For the text-containing cell, return its midpoint in (X, Y) coordinate format. 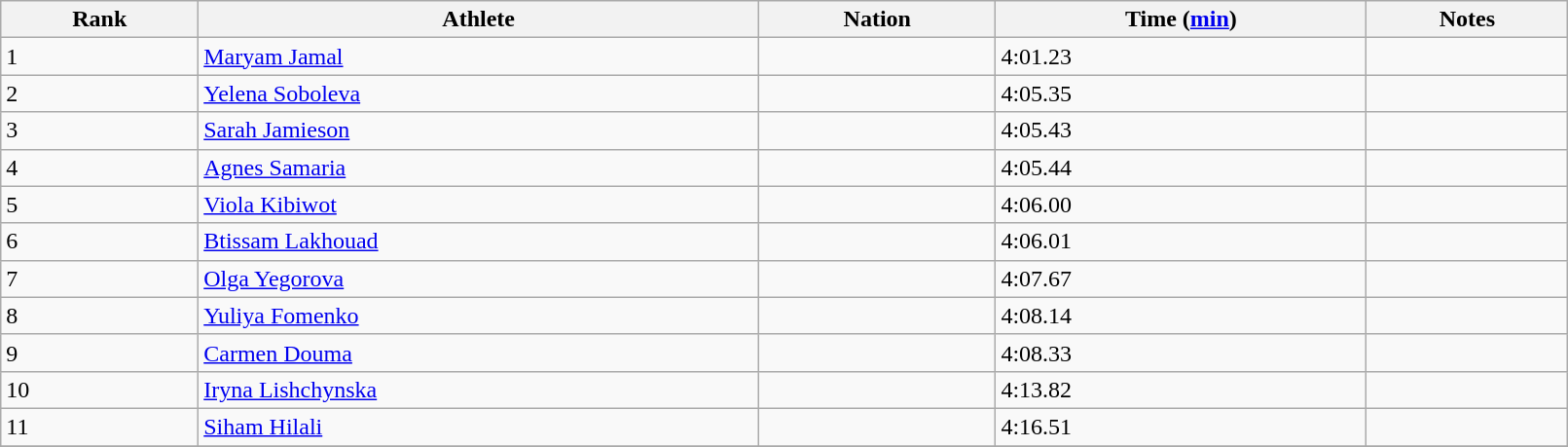
Yelena Soboleva (479, 93)
10 (99, 390)
Iryna Lishchynska (479, 390)
4:05.44 (1182, 168)
2 (99, 93)
Maryam Jamal (479, 56)
Siham Hilali (479, 427)
4 (99, 168)
4:08.33 (1182, 353)
4:16.51 (1182, 427)
Btissam Lakhouad (479, 242)
4:13.82 (1182, 390)
Rank (99, 19)
4:07.67 (1182, 279)
6 (99, 242)
4:08.14 (1182, 316)
11 (99, 427)
4:06.00 (1182, 205)
4:05.43 (1182, 130)
Athlete (479, 19)
9 (99, 353)
Agnes Samaria (479, 168)
Olga Yegorova (479, 279)
Yuliya Fomenko (479, 316)
4:05.35 (1182, 93)
Viola Kibiwot (479, 205)
8 (99, 316)
Carmen Douma (479, 353)
Time (min) (1182, 19)
1 (99, 56)
Notes (1468, 19)
3 (99, 130)
Nation (878, 19)
5 (99, 205)
4:01.23 (1182, 56)
4:06.01 (1182, 242)
Sarah Jamieson (479, 130)
7 (99, 279)
